Capture the cell that displays the provided text and extract its (x, y) central coordinate. 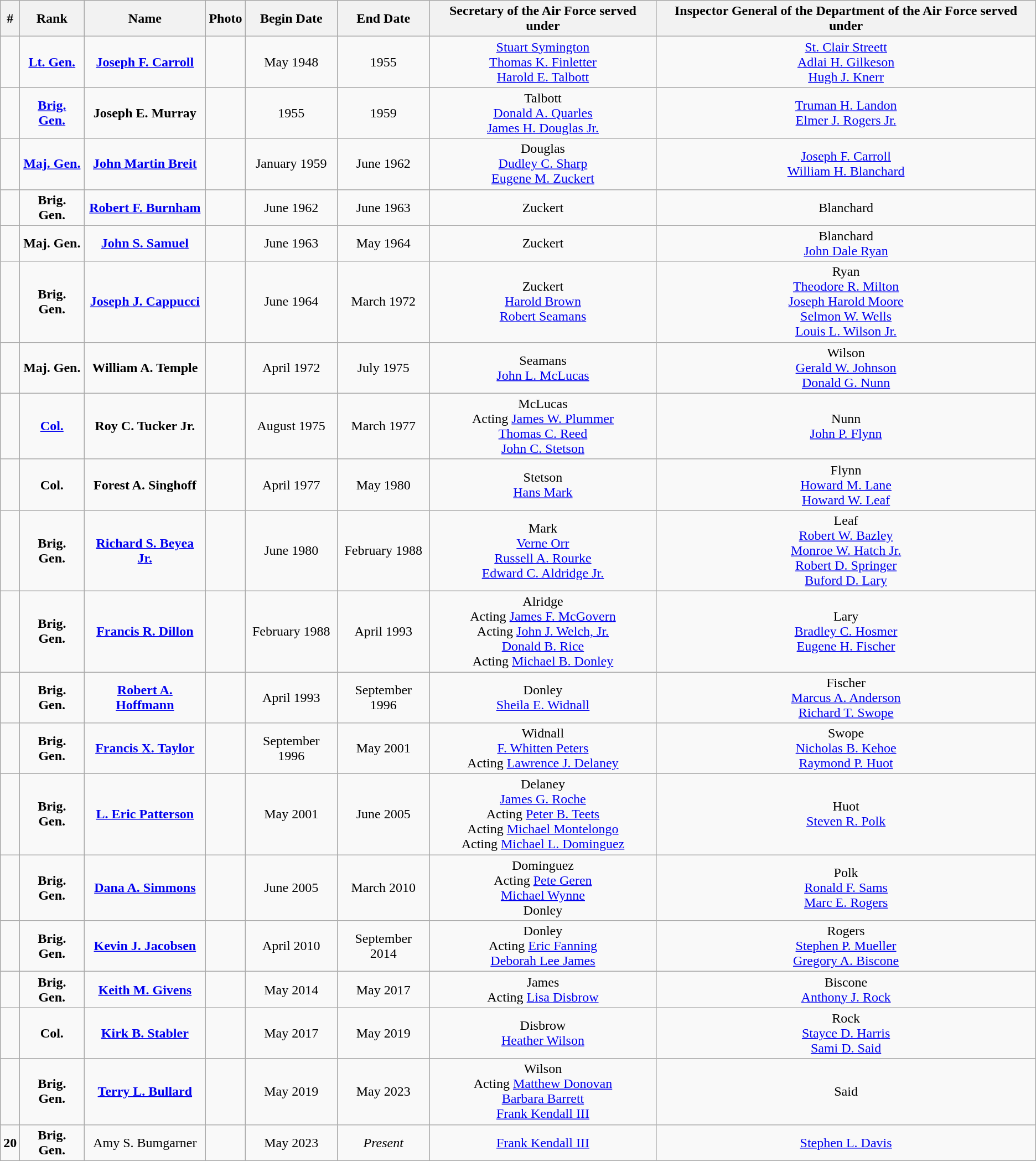
L. Eric Patterson (145, 814)
Stuart SymingtonThomas K. FinletterHarold E. Talbott (543, 62)
DisbrowHeather Wilson (543, 1033)
Said (846, 1092)
John S. Samuel (145, 244)
BlanchardJohn Dale Ryan (846, 244)
Begin Date (291, 19)
FischerMarcus A. AndersonRichard T. Swope (846, 698)
Terry L. Bullard (145, 1092)
July 1975 (383, 368)
Joseph F. Carroll (145, 62)
May 1948 (291, 62)
Blanchard (846, 207)
Lt. Gen. (52, 62)
DelaneyJames G. RocheActing Peter B. TeetsActing Michael MontelongoActing Michael L. Dominguez (543, 814)
May 2014 (291, 990)
May 1964 (383, 244)
Francis X. Taylor (145, 749)
DonleySheila E. Widnall (543, 698)
Richard S. Beyea Jr. (145, 550)
March 1977 (383, 426)
Dana A. Simmons (145, 888)
20 (10, 1143)
September 2014 (383, 946)
1959 (383, 113)
John Martin Breit (145, 164)
SwopeNicholas B. KehoeRaymond P. Huot (846, 749)
WilsonActing Matthew DonovanBarbara BarrettFrank Kendall III (543, 1092)
Rank (52, 19)
Joseph J. Cappucci (145, 302)
William A. Temple (145, 368)
April 1972 (291, 368)
Frank Kendall III (543, 1143)
RyanTheodore R. MiltonJoseph Harold MooreSelmon W. WellsLouis L. Wilson Jr. (846, 302)
Joseph F. CarrollWilliam H. Blanchard (846, 164)
January 1959 (291, 164)
HuotSteven R. Polk (846, 814)
RockStayce D. HarrisSami D. Said (846, 1033)
Keith M. Givens (145, 990)
LaryBradley C. HosmerEugene H. Fischer (846, 631)
MarkVerne OrrRussell A. RourkeEdward C. Aldridge Jr. (543, 550)
May 1980 (383, 484)
Francis R. Dillon (145, 631)
TalbottDonald A. QuarlesJames H. Douglas Jr. (543, 113)
ZuckertHarold BrownRobert Seamans (543, 302)
FlynnHoward M. LaneHoward W. Leaf (846, 484)
June 1964 (291, 302)
McLucasActing James W. PlummerThomas C. ReedJohn C. Stetson (543, 426)
Photo (226, 19)
# (10, 19)
Kevin J. Jacobsen (145, 946)
SeamansJohn L. McLucas (543, 368)
Name (145, 19)
DonleyActing Eric FanningDeborah Lee James (543, 946)
Kirk B. Stabler (145, 1033)
JamesActing Lisa Disbrow (543, 990)
Truman H. LandonElmer J. Rogers Jr. (846, 113)
Roy C. Tucker Jr. (145, 426)
Stephen L. Davis (846, 1143)
April 1977 (291, 484)
St. Clair StreettAdlai H. GilkesonHugh J. Knerr (846, 62)
WidnallF. Whitten PetersActing Lawrence J. Delaney (543, 749)
Present (383, 1143)
Secretary of the Air Force served under (543, 19)
BisconeAnthony J. Rock (846, 990)
StetsonHans Mark (543, 484)
April 2010 (291, 946)
Amy S. Bumgarner (145, 1143)
DouglasDudley C. SharpEugene M. Zuckert (543, 164)
Joseph E. Murray (145, 113)
RogersStephen P. MuellerGregory A. Biscone (846, 946)
March 1972 (383, 302)
NunnJohn P. Flynn (846, 426)
Robert F. Burnham (145, 207)
June 1980 (291, 550)
Forest A. Singhoff (145, 484)
WilsonGerald W. JohnsonDonald G. Nunn (846, 368)
LeafRobert W. BazleyMonroe W. Hatch Jr.Robert D. SpringerBuford D. Lary (846, 550)
Robert A. Hoffmann (145, 698)
August 1975 (291, 426)
AlridgeActing James F. McGovernActing John J. Welch, Jr.Donald B. RiceActing Michael B. Donley (543, 631)
March 2010 (383, 888)
DominguezActing Pete GerenMichael WynneDonley (543, 888)
End Date (383, 19)
PolkRonald F. SamsMarc E. Rogers (846, 888)
Inspector General of the Department of the Air Force served under (846, 19)
